Determine the [x, y] coordinate at the center of the cell enclosing the given text.  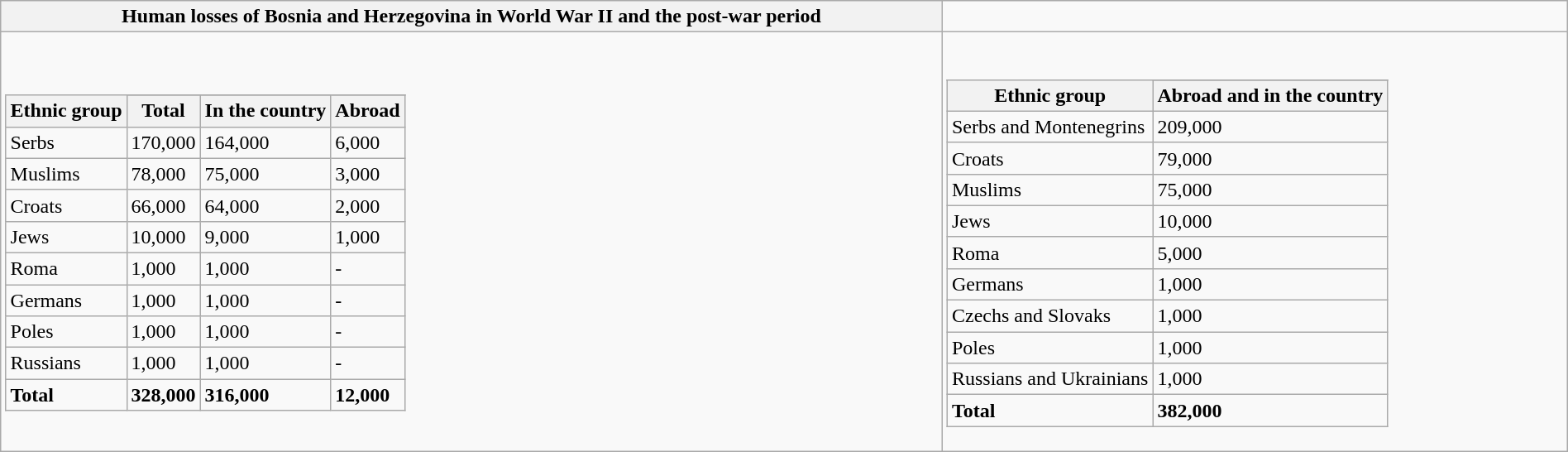
Serbs [66, 142]
66,000 [164, 205]
Russians [66, 363]
Abroad and in the country [1270, 95]
164,000 [265, 142]
2,000 [367, 205]
170,000 [164, 142]
5,000 [1270, 252]
64,000 [265, 205]
79,000 [1270, 158]
9,000 [265, 237]
316,000 [265, 395]
12,000 [367, 395]
382,000 [1270, 411]
In the country [265, 111]
328,000 [164, 395]
209,000 [1270, 127]
Czechs and Slovaks [1049, 316]
3,000 [367, 174]
Abroad [367, 111]
6,000 [367, 142]
78,000 [164, 174]
Russians and Ukrainians [1049, 379]
Human losses of Bosnia and Herzegovina in World War II and the post-war period [471, 17]
Serbs and Montenegrins [1049, 127]
